Pinpoint the cell where the given text exists, returning its [x, y] midpoint coordinate. 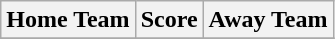
Away Team [268, 20]
Score [169, 20]
Home Team [68, 20]
